Extract the [X, Y] coordinate from the center of the cell holding the provided text.  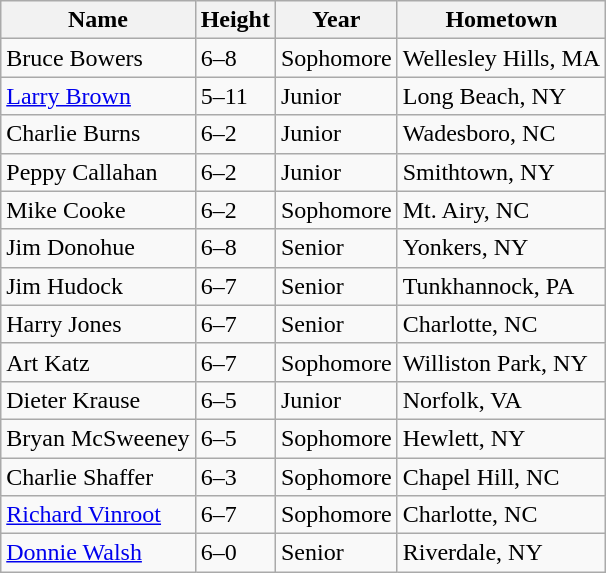
Dieter Krause [98, 400]
Hewlett, NY [501, 438]
Mt. Airy, NC [501, 210]
Art Katz [98, 362]
5–11 [235, 96]
Jim Hudock [98, 286]
Charlie Shaffer [98, 477]
Williston Park, NY [501, 362]
Yonkers, NY [501, 248]
Jim Donohue [98, 248]
Mike Cooke [98, 210]
Wellesley Hills, MA [501, 58]
Tunkhannock, PA [501, 286]
Larry Brown [98, 96]
Donnie Walsh [98, 553]
6–0 [235, 553]
Peppy Callahan [98, 172]
Year [336, 20]
Long Beach, NY [501, 96]
Name [98, 20]
Wadesboro, NC [501, 134]
Riverdale, NY [501, 553]
Chapel Hill, NC [501, 477]
Norfolk, VA [501, 400]
Harry Jones [98, 324]
Charlie Burns [98, 134]
Hometown [501, 20]
Height [235, 20]
Bryan McSweeney [98, 438]
Smithtown, NY [501, 172]
6–3 [235, 477]
Richard Vinroot [98, 515]
Bruce Bowers [98, 58]
